Find where the given text appears and provide that cell's center as [x, y] coordinate. 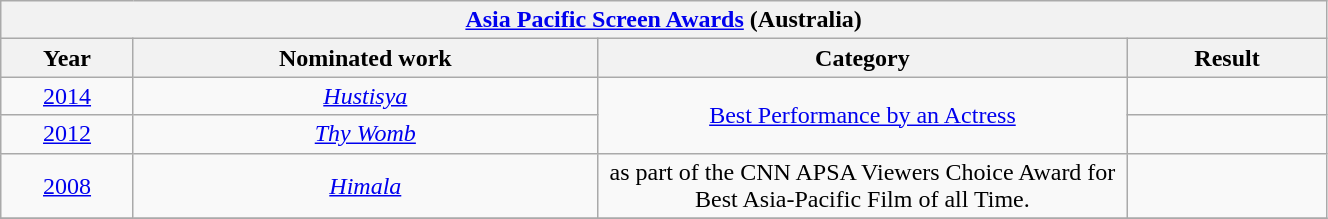
Best Performance by an Actress [862, 115]
Category [862, 58]
as part of the CNN APSA Viewers Choice Award for Best Asia-Pacific Film of all Time. [862, 186]
Nominated work [365, 58]
Hustisya [365, 96]
Asia Pacific Screen Awards (Australia) [664, 20]
Year [68, 58]
2014 [68, 96]
Thy Womb [365, 134]
Himala [365, 186]
2012 [68, 134]
2008 [68, 186]
Result [1228, 58]
